Find where the given text appears and provide that cell's center as (x, y) coordinate. 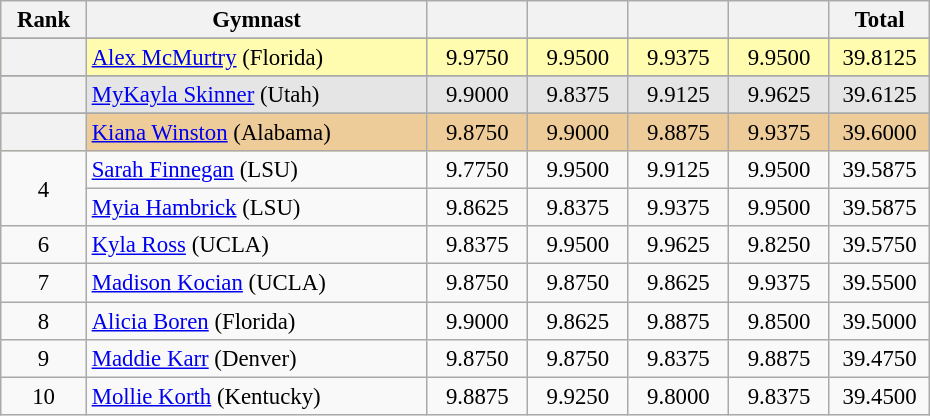
Alicia Boren (Florida) (256, 321)
9.8000 (678, 396)
8 (44, 321)
39.8125 (880, 58)
Gymnast (256, 20)
9.9250 (578, 396)
Rank (44, 20)
10 (44, 396)
Sarah Finnegan (LSU) (256, 170)
Total (880, 20)
39.6125 (880, 95)
Maddie Karr (Denver) (256, 358)
Kyla Ross (UCLA) (256, 245)
Myia Hambrick (LSU) (256, 208)
39.4500 (880, 396)
Alex McMurtry (Florida) (256, 58)
MyKayla Skinner (Utah) (256, 95)
9.8250 (780, 245)
4 (44, 188)
Kiana Winston (Alabama) (256, 133)
39.5500 (880, 283)
Mollie Korth (Kentucky) (256, 396)
9 (44, 358)
6 (44, 245)
39.4750 (880, 358)
Madison Kocian (UCLA) (256, 283)
39.5000 (880, 321)
9.7750 (478, 170)
9.9750 (478, 58)
7 (44, 283)
39.5750 (880, 245)
39.6000 (880, 133)
9.8500 (780, 321)
